From the cell containing the given text, extract its center point as (x, y) coordinate. 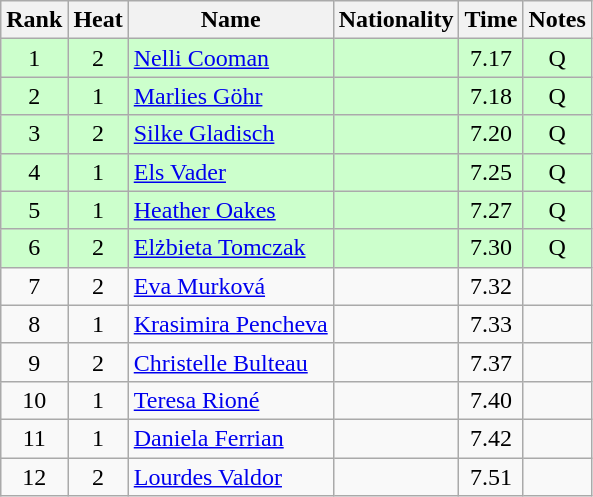
4 (34, 172)
Nelli Cooman (230, 58)
10 (34, 400)
7.51 (491, 477)
7.20 (491, 134)
7.30 (491, 248)
7.40 (491, 400)
Notes (557, 20)
Heather Oakes (230, 210)
7.18 (491, 96)
Eva Murková (230, 286)
5 (34, 210)
Christelle Bulteau (230, 362)
3 (34, 134)
7.25 (491, 172)
Marlies Göhr (230, 96)
7.37 (491, 362)
8 (34, 324)
Nationality (396, 20)
7.27 (491, 210)
Time (491, 20)
7.32 (491, 286)
Daniela Ferrian (230, 438)
7.33 (491, 324)
Elżbieta Tomczak (230, 248)
Teresa Rioné (230, 400)
12 (34, 477)
7.17 (491, 58)
Krasimira Pencheva (230, 324)
7.42 (491, 438)
Rank (34, 20)
Name (230, 20)
Heat (98, 20)
Els Vader (230, 172)
9 (34, 362)
Lourdes Valdor (230, 477)
7 (34, 286)
11 (34, 438)
6 (34, 248)
Silke Gladisch (230, 134)
